Return the [X, Y] coordinate for the center point of the cell that contains the specified text.  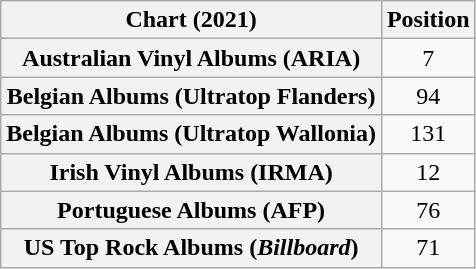
Chart (2021) [192, 20]
Belgian Albums (Ultratop Flanders) [192, 96]
Australian Vinyl Albums (ARIA) [192, 58]
94 [428, 96]
7 [428, 58]
12 [428, 172]
Irish Vinyl Albums (IRMA) [192, 172]
71 [428, 248]
Position [428, 20]
76 [428, 210]
131 [428, 134]
US Top Rock Albums (Billboard) [192, 248]
Portuguese Albums (AFP) [192, 210]
Belgian Albums (Ultratop Wallonia) [192, 134]
